Scan for the cell matching the given text and deliver its (X, Y) coordinate at center. 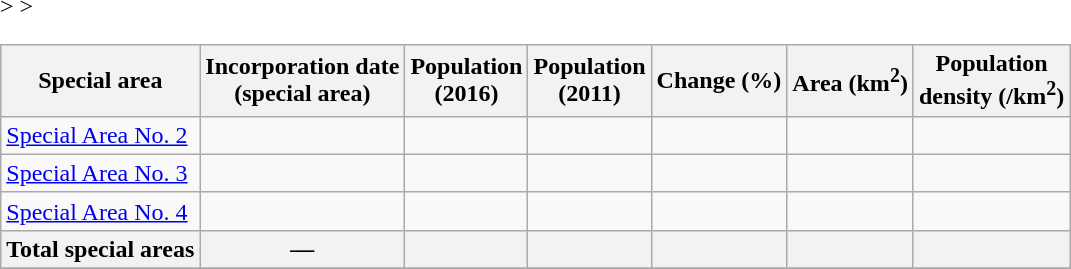
Populationdensity (/km2) (991, 81)
Population(2011) (590, 81)
Special Area No. 4 (100, 211)
Population(2016) (466, 81)
Special Area No. 3 (100, 173)
Change (%) (719, 81)
Special Area No. 2 (100, 135)
Area (km2) (850, 81)
Total special areas (100, 249)
— (302, 249)
Special area (100, 81)
Incorporation date(special area) (302, 81)
